Search for the cell housing the specified text and yield its [X, Y] center coordinate. 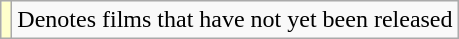
Denotes films that have not yet been released [235, 20]
